Extract the [X, Y] coordinate from the center of the cell holding the provided text.  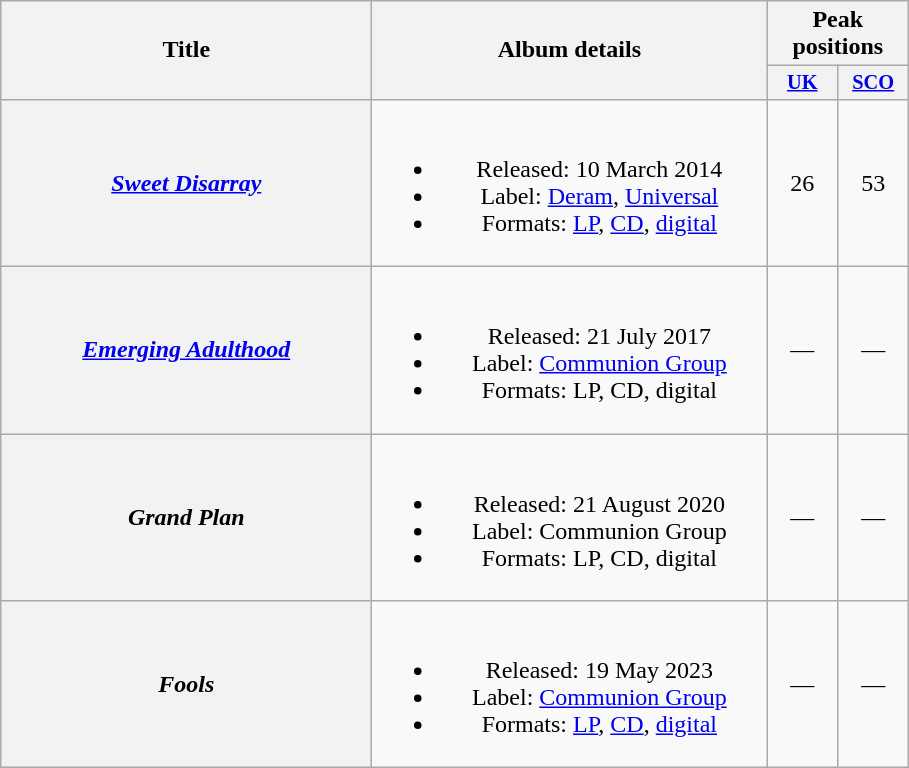
Released: 19 May 2023Label: Communion GroupFormats: LP, CD, digital [570, 684]
Released: 21 July 2017Label: Communion GroupFormats: LP, CD, digital [570, 350]
Released: 21 August 2020Label: Communion GroupFormats: LP, CD, digital [570, 518]
26 [802, 182]
Grand Plan [186, 518]
Album details [570, 50]
Peak positions [838, 34]
53 [874, 182]
SCO [874, 83]
Sweet Disarray [186, 182]
UK [802, 83]
Emerging Adulthood [186, 350]
Fools [186, 684]
Title [186, 50]
Released: 10 March 2014Label: Deram, UniversalFormats: LP, CD, digital [570, 182]
